Extract the (X, Y) coordinate from the center of the cell holding the provided text.  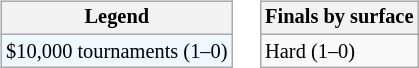
Legend (116, 18)
Finals by surface (339, 18)
$10,000 tournaments (1–0) (116, 51)
Hard (1–0) (339, 51)
